Detect which cell encompasses the target text, then output its (x, y) center coordinate. 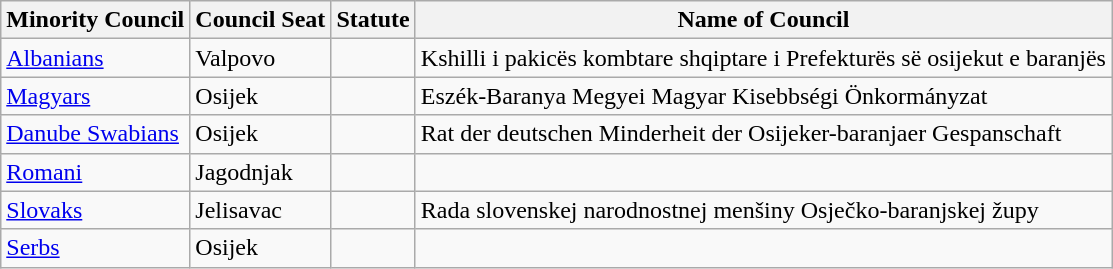
Romani (96, 172)
Statute (373, 20)
Kshilli i pakicës kombtare shqiptare i Prefekturës së osijekut e baranjës (763, 58)
Minority Council (96, 20)
Council Seat (260, 20)
Albanians (96, 58)
Serbs (96, 248)
Jagodnjak (260, 172)
Jelisavac (260, 210)
Name of Council (763, 20)
Eszék-Baranya Megyei Magyar Kisebbségi Önkormányzat (763, 96)
Slovaks (96, 210)
Valpovo (260, 58)
Danube Swabians (96, 134)
Magyars (96, 96)
Rada slovenskej narodnostnej menšiny Osječko-baranjskej župy (763, 210)
Rat der deutschen Minderheit der Osijeker-baranjaer Gespanschaft (763, 134)
